Output the (X, Y) coordinate of the center of the cell containing the given text.  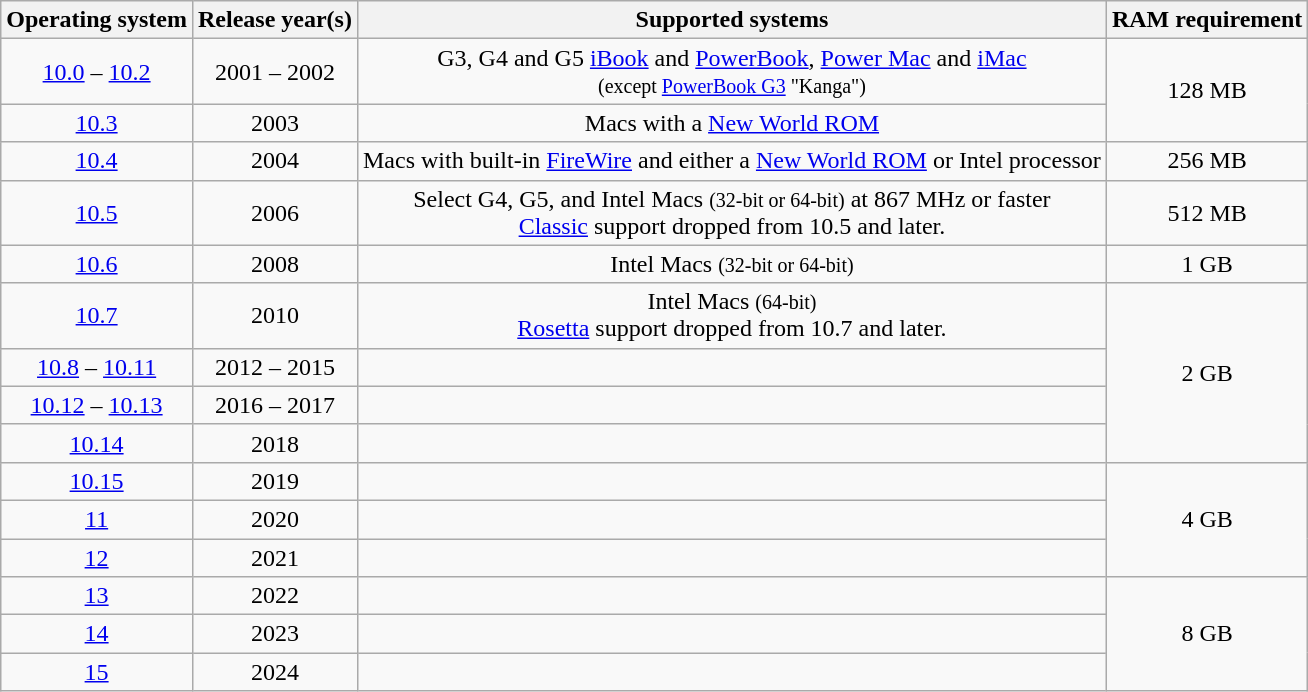
2003 (274, 123)
Intel Macs (32-bit or 64-bit) (732, 264)
2006 (274, 212)
2020 (274, 519)
512 MB (1206, 212)
2 GB (1206, 372)
Operating system (97, 20)
4 GB (1206, 519)
14 (97, 634)
15 (97, 672)
10.15 (97, 481)
2021 (274, 557)
2019 (274, 481)
1 GB (1206, 264)
2001 – 2002 (274, 72)
2012 – 2015 (274, 367)
10.7 (97, 316)
2008 (274, 264)
2010 (274, 316)
Supported systems (732, 20)
2022 (274, 596)
G3, G4 and G5 iBook and PowerBook, Power Mac and iMac(except PowerBook G3 "Kanga") (732, 72)
Macs with built-in FireWire and either a New World ROM or Intel processor (732, 161)
8 GB (1206, 634)
RAM requirement (1206, 20)
10.8 – 10.11 (97, 367)
2004 (274, 161)
256 MB (1206, 161)
Macs with a New World ROM (732, 123)
2018 (274, 443)
2016 – 2017 (274, 405)
13 (97, 596)
11 (97, 519)
10.5 (97, 212)
10.12 – 10.13 (97, 405)
10.14 (97, 443)
2023 (274, 634)
10.3 (97, 123)
128 MB (1206, 90)
Release year(s) (274, 20)
2024 (274, 672)
10.0 – 10.2 (97, 72)
Intel Macs (64-bit)Rosetta support dropped from 10.7 and later. (732, 316)
10.4 (97, 161)
10.6 (97, 264)
Select G4, G5, and Intel Macs (32-bit or 64-bit) at 867 MHz or fasterClassic support dropped from 10.5 and later. (732, 212)
12 (97, 557)
